Extract the (X, Y) coordinate from the center of the cell holding the provided text.  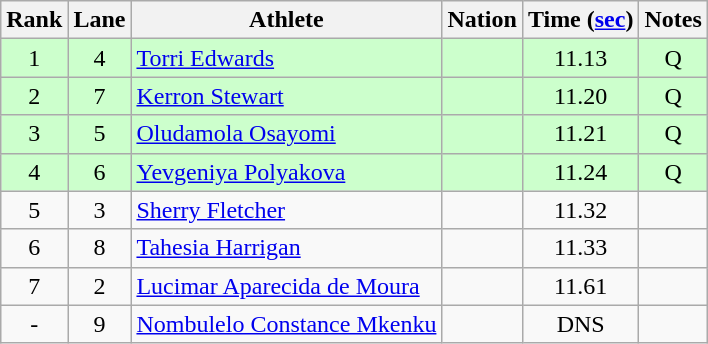
8 (100, 248)
Yevgeniya Polyakova (286, 172)
11.13 (580, 58)
Athlete (286, 20)
Lane (100, 20)
11.33 (580, 248)
Rank (34, 20)
Nation (482, 20)
Oludamola Osayomi (286, 134)
Notes (673, 20)
11.61 (580, 286)
Nombulelo Constance Mkenku (286, 324)
11.21 (580, 134)
11.32 (580, 210)
9 (100, 324)
Tahesia Harrigan (286, 248)
Time (sec) (580, 20)
Torri Edwards (286, 58)
Lucimar Aparecida de Moura (286, 286)
- (34, 324)
Kerron Stewart (286, 96)
DNS (580, 324)
1 (34, 58)
11.24 (580, 172)
Sherry Fletcher (286, 210)
11.20 (580, 96)
